Identify which cell holds the provided text, then report its (x, y) central coordinate. 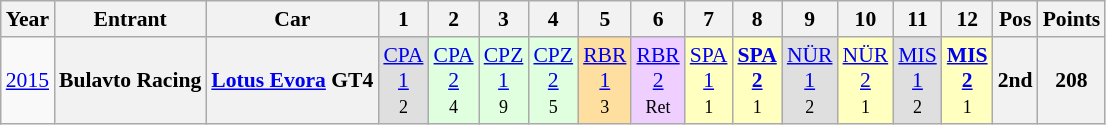
NÜR12 (810, 80)
Pos (1016, 19)
CPA12 (403, 80)
Lotus Evora GT4 (292, 80)
3 (504, 19)
7 (709, 19)
Entrant (130, 19)
CPZ25 (553, 80)
MIS12 (918, 80)
12 (968, 19)
Car (292, 19)
2nd (1016, 80)
Bulavto Racing (130, 80)
10 (866, 19)
1 (403, 19)
11 (918, 19)
NÜR21 (866, 80)
2015 (28, 80)
6 (658, 19)
SPA21 (758, 80)
5 (604, 19)
4 (553, 19)
CPA24 (454, 80)
SPA11 (709, 80)
RBR2Ret (658, 80)
2 (454, 19)
RBR13 (604, 80)
CPZ19 (504, 80)
8 (758, 19)
Year (28, 19)
9 (810, 19)
MIS21 (968, 80)
208 (1072, 80)
Points (1072, 19)
